Extract the (x, y) coordinate from the center of the cell holding the provided text.  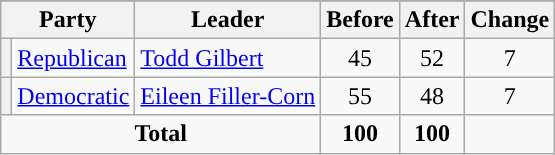
Eileen Filler-Corn (228, 96)
Total (161, 134)
48 (432, 96)
Party (68, 20)
52 (432, 58)
After (432, 20)
Todd Gilbert (228, 58)
45 (360, 58)
Republican (74, 58)
55 (360, 96)
Before (360, 20)
Change (510, 20)
Democratic (74, 96)
Leader (228, 20)
